Return the [x, y] coordinate for the center point of the cell that contains the specified text.  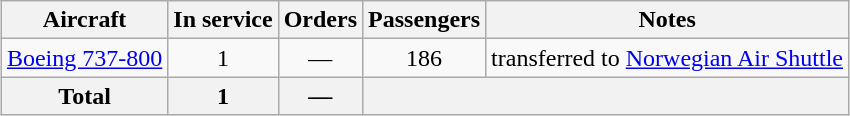
186 [424, 58]
Passengers [424, 20]
Aircraft [84, 20]
transferred to Norwegian Air Shuttle [668, 58]
Boeing 737-800 [84, 58]
Orders [320, 20]
Total [84, 96]
In service [223, 20]
Notes [668, 20]
